Extract the [X, Y] coordinate from the center of the cell holding the provided text.  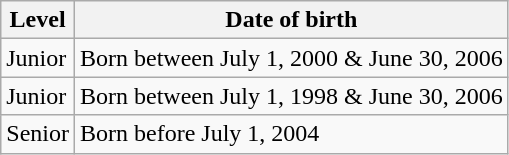
Born before July 1, 2004 [291, 134]
Date of birth [291, 20]
Level [38, 20]
Senior [38, 134]
Born between July 1, 2000 & June 30, 2006 [291, 58]
Born between July 1, 1998 & June 30, 2006 [291, 96]
